Search for the cell housing the specified text and yield its (x, y) center coordinate. 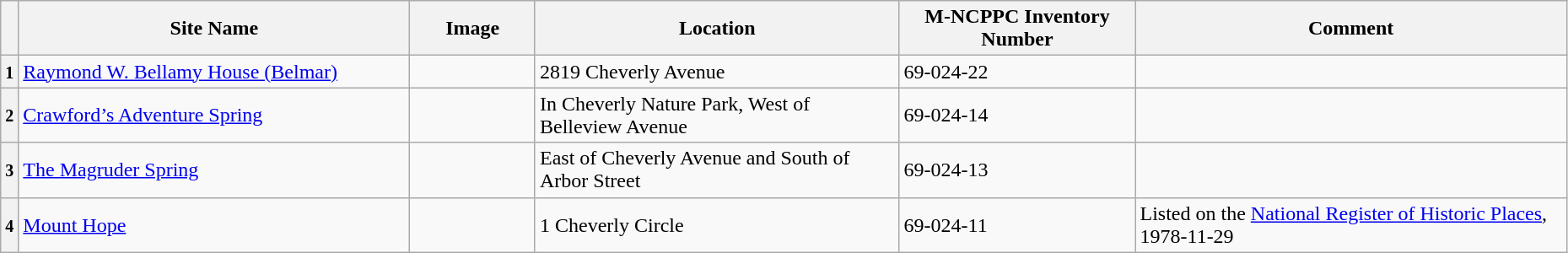
69-024-14 (1017, 115)
Mount Hope (214, 224)
69-024-11 (1017, 224)
Listed on the National Register of Historic Places, 1978-11-29 (1351, 224)
Image (472, 29)
1 (10, 72)
Location (717, 29)
In Cheverly Nature Park, West of Belleview Avenue (717, 115)
69-024-22 (1017, 72)
3 (10, 170)
2 (10, 115)
Comment (1351, 29)
Site Name (214, 29)
M-NCPPC Inventory Number (1017, 29)
1 Cheverly Circle (717, 224)
Crawford’s Adventure Spring (214, 115)
4 (10, 224)
Raymond W. Bellamy House (Belmar) (214, 72)
East of Cheverly Avenue and South of Arbor Street (717, 170)
The Magruder Spring (214, 170)
69-024-13 (1017, 170)
2819 Cheverly Avenue (717, 72)
